Scan for the cell matching the given text and deliver its (x, y) coordinate at center. 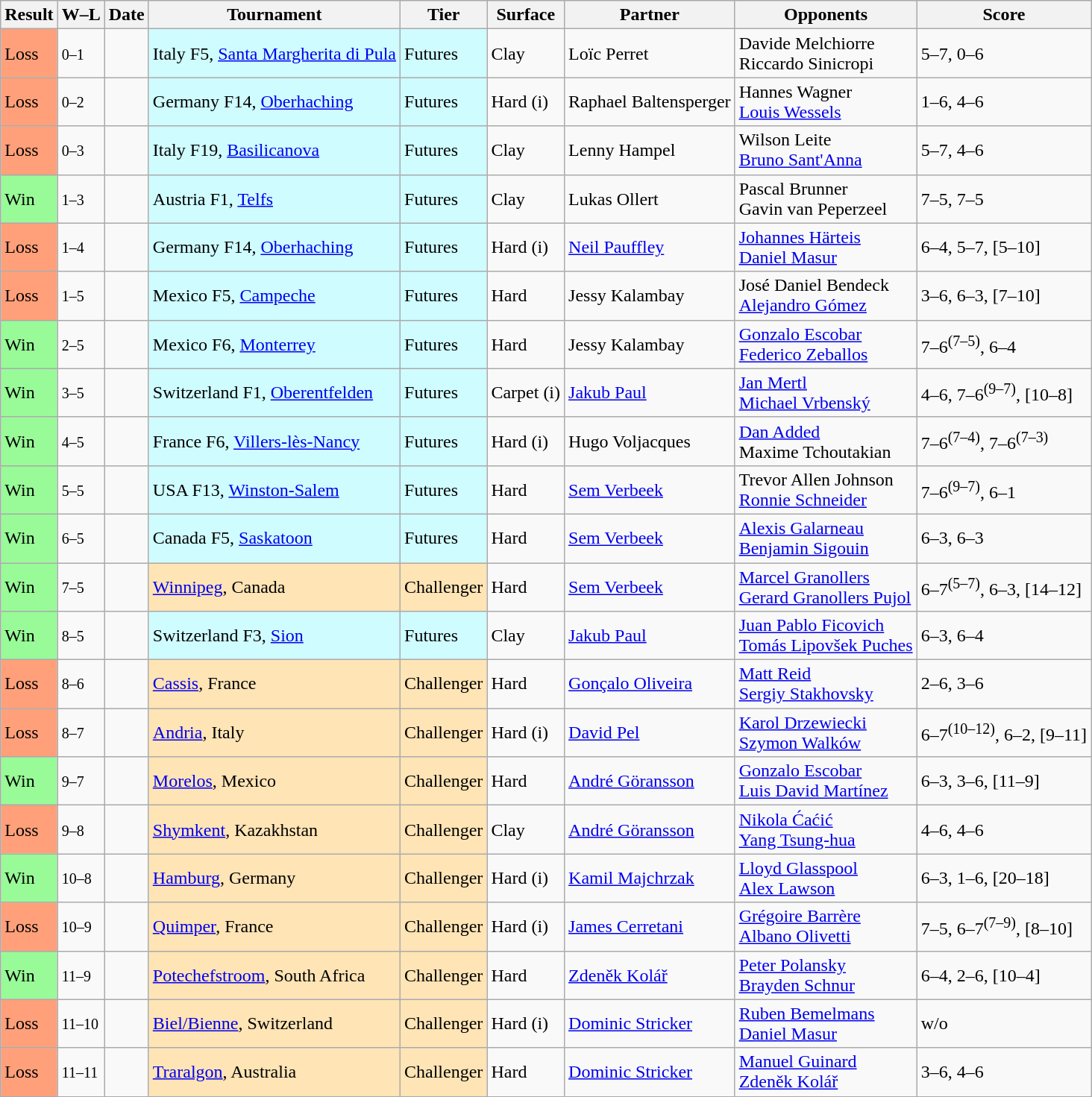
Hamburg, Germany (274, 878)
Neil Pauffley (650, 248)
Italy F5, Santa Margherita di Pula (274, 54)
3–6, 4–6 (1004, 1072)
José Daniel Bendeck Alejandro Gómez (826, 295)
W–L (81, 15)
Alexis Galarneau Benjamin Sigouin (826, 538)
Shymkent, Kazakhstan (274, 829)
Opponents (826, 15)
Carpet (i) (526, 392)
Manuel Guinard Zdeněk Kolář (826, 1072)
Marcel Granollers Gerard Granollers Pujol (826, 586)
USA F13, Winston-Salem (274, 489)
Winnipeg, Canada (274, 586)
Raphael Baltensperger (650, 101)
6–3, 6–4 (1004, 635)
Andria, Italy (274, 732)
6–3, 6–3 (1004, 538)
Wilson Leite Bruno Sant'Anna (826, 151)
Lukas Ollert (650, 198)
Dan Added Maxime Tchoutakian (826, 441)
Mexico F6, Monterrey (274, 345)
Partner (650, 15)
Tournament (274, 15)
Hugo Voljacques (650, 441)
8–5 (81, 635)
11–10 (81, 1023)
6–5 (81, 538)
Date (127, 15)
7–6(9–7), 6–1 (1004, 489)
9–7 (81, 782)
4–5 (81, 441)
1–4 (81, 248)
Switzerland F3, Sion (274, 635)
5–5 (81, 489)
Gonzalo Escobar Luis David Martínez (826, 782)
James Cerretani (650, 926)
David Pel (650, 732)
7–6(7–5), 6–4 (1004, 345)
Quimper, France (274, 926)
10–8 (81, 878)
10–9 (81, 926)
5–7, 0–6 (1004, 54)
0–1 (81, 54)
Johannes Härteis Daniel Masur (826, 248)
Kamil Majchrzak (650, 878)
2–5 (81, 345)
Lloyd Glasspool Alex Lawson (826, 878)
3–6, 6–3, [7–10] (1004, 295)
Mexico F5, Campeche (274, 295)
Peter Polansky Brayden Schnur (826, 975)
11–11 (81, 1072)
Gonzalo Escobar Federico Zeballos (826, 345)
7–5, 6–7(7–9), [8–10] (1004, 926)
Trevor Allen Johnson Ronnie Schneider (826, 489)
Karol Drzewiecki Szymon Walków (826, 732)
Nikola Ćaćić Yang Tsung-hua (826, 829)
Loïc Perret (650, 54)
w/o (1004, 1023)
Biel/Bienne, Switzerland (274, 1023)
Pascal Brunner Gavin van Peperzeel (826, 198)
Grégoire Barrère Albano Olivetti (826, 926)
3–5 (81, 392)
6–4, 5–7, [5–10] (1004, 248)
7–5 (81, 586)
4–6, 4–6 (1004, 829)
1–6, 4–6 (1004, 101)
2–6, 3–6 (1004, 685)
Switzerland F1, Oberentfelden (274, 392)
Canada F5, Saskatoon (274, 538)
7–5, 7–5 (1004, 198)
8–7 (81, 732)
1–3 (81, 198)
6–7(5–7), 6–3, [14–12] (1004, 586)
Jan Mertl Michael Vrbenský (826, 392)
8–6 (81, 685)
Morelos, Mexico (274, 782)
0–3 (81, 151)
Italy F19, Basilicanova (274, 151)
1–5 (81, 295)
Hannes Wagner Louis Wessels (826, 101)
Traralgon, Australia (274, 1072)
0–2 (81, 101)
Gonçalo Oliveira (650, 685)
France F6, Villers-lès-Nancy (274, 441)
Juan Pablo Ficovich Tomás Lipovšek Puches (826, 635)
6–7(10–12), 6–2, [9–11] (1004, 732)
9–8 (81, 829)
Austria F1, Telfs (274, 198)
Cassis, France (274, 685)
5–7, 4–6 (1004, 151)
6–3, 1–6, [20–18] (1004, 878)
Matt Reid Sergiy Stakhovsky (826, 685)
Score (1004, 15)
6–3, 3–6, [11–9] (1004, 782)
Ruben Bemelmans Daniel Masur (826, 1023)
Davide Melchiorre Riccardo Sinicropi (826, 54)
Zdeněk Kolář (650, 975)
Tier (444, 15)
Lenny Hampel (650, 151)
Result (29, 15)
6–4, 2–6, [10–4] (1004, 975)
Potechefstroom, South Africa (274, 975)
7–6(7–4), 7–6(7–3) (1004, 441)
4–6, 7–6(9–7), [10–8] (1004, 392)
Surface (526, 15)
11–9 (81, 975)
